Return the (X, Y) coordinate for the center point of the cell that contains the specified text.  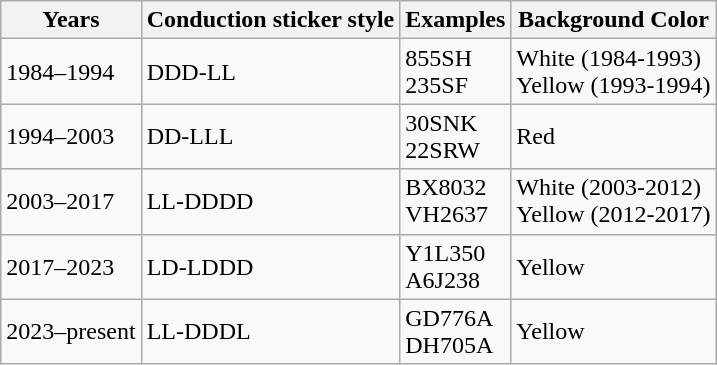
1994–2003 (71, 136)
Conduction sticker style (270, 20)
Y1L350A6J238 (456, 266)
LL-DDDL (270, 332)
DDD-LL (270, 72)
LD-LDDD (270, 266)
White (2003-2012)Yellow (2012-2017) (614, 202)
2017–2023 (71, 266)
Examples (456, 20)
GD776ADH705A (456, 332)
LL-DDDD (270, 202)
Red (614, 136)
1984–1994 (71, 72)
DD-LLL (270, 136)
Background Color (614, 20)
White (1984-1993)Yellow (1993-1994) (614, 72)
855SH235SF (456, 72)
2003–2017 (71, 202)
2023–present (71, 332)
30SNK22SRW (456, 136)
BX8032VH2637 (456, 202)
Years (71, 20)
